Find where the given text appears and provide that cell's center as [x, y] coordinate. 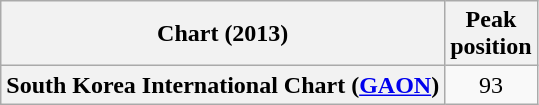
Peak position [491, 34]
South Korea International Chart (GAON) [223, 85]
Chart (2013) [223, 34]
93 [491, 85]
